For the text-containing cell, return its midpoint in (x, y) coordinate format. 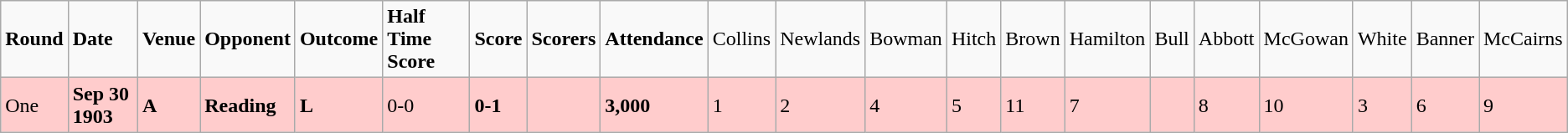
Half Time Score (426, 39)
Banner (1445, 39)
Date (102, 39)
0-1 (498, 105)
Brown (1033, 39)
7 (1107, 105)
Outcome (338, 39)
3,000 (654, 105)
Round (34, 39)
Sep 30 1903 (102, 105)
Score (498, 39)
McCairns (1524, 39)
White (1382, 39)
9 (1524, 105)
A (168, 105)
3 (1382, 105)
Collins (741, 39)
Venue (168, 39)
One (34, 105)
Opponent (248, 39)
2 (821, 105)
McGowan (1306, 39)
10 (1306, 105)
0-0 (426, 105)
4 (906, 105)
1 (741, 105)
Scorers (564, 39)
Newlands (821, 39)
11 (1033, 105)
Hitch (973, 39)
Reading (248, 105)
Abbott (1226, 39)
Hamilton (1107, 39)
6 (1445, 105)
Bowman (906, 39)
5 (973, 105)
Bull (1172, 39)
L (338, 105)
8 (1226, 105)
Attendance (654, 39)
